Return [x, y] of the center of cell containing provided text 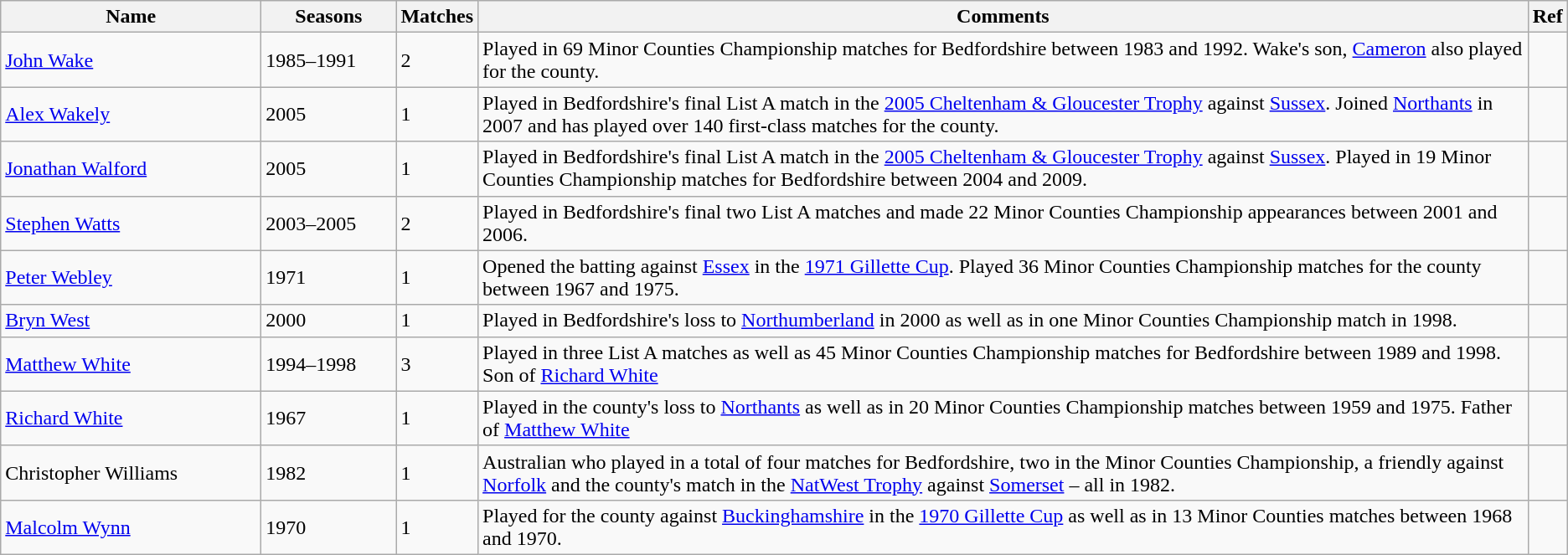
1985–1991 [328, 60]
Peter Webley [131, 278]
1971 [328, 278]
1970 [328, 527]
Matches [437, 17]
Played in Bedfordshire's final two List A matches and made 22 Minor Counties Championship appearances between 2001 and 2006. [1003, 223]
1982 [328, 472]
Opened the batting against Essex in the 1971 Gillette Cup. Played 36 Minor Counties Championship matches for the county between 1967 and 1975. [1003, 278]
Played in three List A matches as well as 45 Minor Counties Championship matches for Bedfordshire between 1989 and 1998. Son of Richard White [1003, 363]
Played in 69 Minor Counties Championship matches for Bedfordshire between 1983 and 1992. Wake's son, Cameron also played for the county. [1003, 60]
Alex Wakely [131, 114]
2000 [328, 321]
Played in Bedfordshire's loss to Northumberland in 2000 as well as in one Minor Counties Championship match in 1998. [1003, 321]
Ref [1548, 17]
Malcolm Wynn [131, 527]
Stephen Watts [131, 223]
1967 [328, 419]
Played for the county against Buckinghamshire in the 1970 Gillette Cup as well as in 13 Minor Counties matches between 1968 and 1970. [1003, 527]
Bryn West [131, 321]
1994–1998 [328, 363]
3 [437, 363]
Matthew White [131, 363]
Christopher Williams [131, 472]
Played in the county's loss to Northants as well as in 20 Minor Counties Championship matches between 1959 and 1975. Father of Matthew White [1003, 419]
Comments [1003, 17]
Name [131, 17]
Richard White [131, 419]
Jonathan Walford [131, 169]
2003–2005 [328, 223]
John Wake [131, 60]
Seasons [328, 17]
